Capture the cell that displays the provided text and extract its [X, Y] central coordinate. 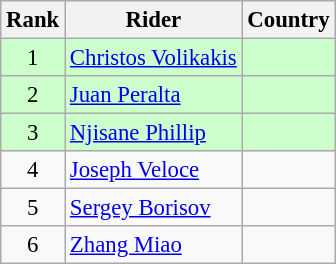
1 [33, 58]
Zhang Miao [154, 245]
3 [33, 133]
5 [33, 208]
6 [33, 245]
Christos Volikakis [154, 58]
Rider [154, 20]
Sergey Borisov [154, 208]
Rank [33, 20]
4 [33, 170]
2 [33, 95]
Country [288, 20]
Njisane Phillip [154, 133]
Joseph Veloce [154, 170]
Juan Peralta [154, 95]
